Extract the (x, y) coordinate from the center of the cell holding the provided text.  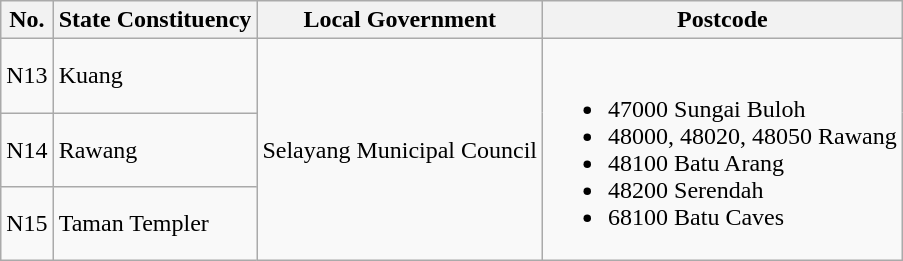
Selayang Municipal Council (400, 150)
47000 Sungai Buloh48000, 48020, 48050 Rawang48100 Batu Arang48200 Serendah68100 Batu Caves (723, 150)
Taman Templer (155, 223)
N13 (27, 76)
State Constituency (155, 20)
N14 (27, 149)
Local Government (400, 20)
Postcode (723, 20)
Rawang (155, 149)
Kuang (155, 76)
N15 (27, 223)
No. (27, 20)
